Pinpoint the cell where the given text exists, returning its (x, y) midpoint coordinate. 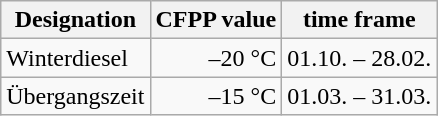
CFPP value (216, 20)
time frame (360, 20)
Designation (76, 20)
Übergangszeit (76, 96)
Winterdiesel (76, 58)
–20 °C (216, 58)
01.10. – 28.02. (360, 58)
–15 °C (216, 96)
01.03. – 31.03. (360, 96)
